Return the (X, Y) coordinate for the center point of the cell that contains the specified text.  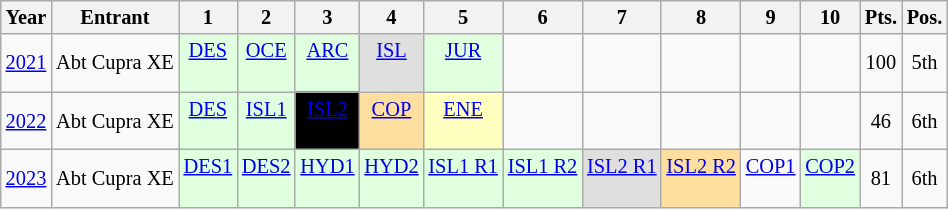
DES1 (208, 178)
2 (266, 17)
OCE (266, 63)
2021 (26, 63)
Pos. (924, 17)
ISL1 (266, 121)
JUR (462, 63)
ARC (327, 63)
ISL2 (327, 121)
8 (700, 17)
Pts. (881, 17)
HYD2 (391, 178)
COP1 (771, 178)
10 (830, 17)
ISL1 R1 (462, 178)
1 (208, 17)
9 (771, 17)
ISL (391, 63)
ISL1 R2 (542, 178)
COP2 (830, 178)
2023 (26, 178)
COP (391, 121)
ISL2 R1 (622, 178)
ENE (462, 121)
81 (881, 178)
5 (462, 17)
46 (881, 121)
2022 (26, 121)
4 (391, 17)
Year (26, 17)
100 (881, 63)
3 (327, 17)
HYD1 (327, 178)
ISL2 R2 (700, 178)
6 (542, 17)
DES2 (266, 178)
5th (924, 63)
Entrant (114, 17)
7 (622, 17)
